Scan for the cell matching the given text and deliver its (X, Y) coordinate at center. 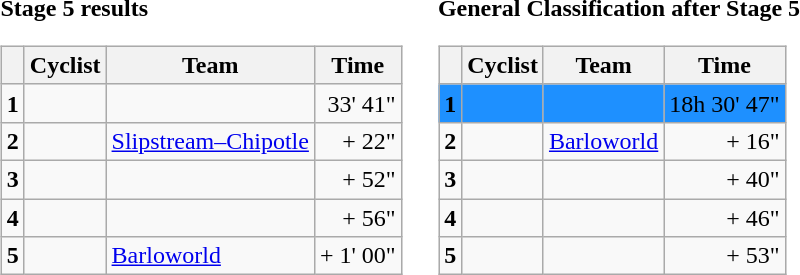
+ 1' 00" (358, 256)
18h 30' 47" (724, 103)
+ 56" (358, 217)
+ 53" (724, 256)
33' 41" (358, 103)
Slipstream–Chipotle (210, 141)
+ 52" (358, 179)
+ 16" (724, 141)
+ 46" (724, 217)
+ 22" (358, 141)
+ 40" (724, 179)
